Return the [X, Y] coordinate for the center point of the cell that contains the specified text.  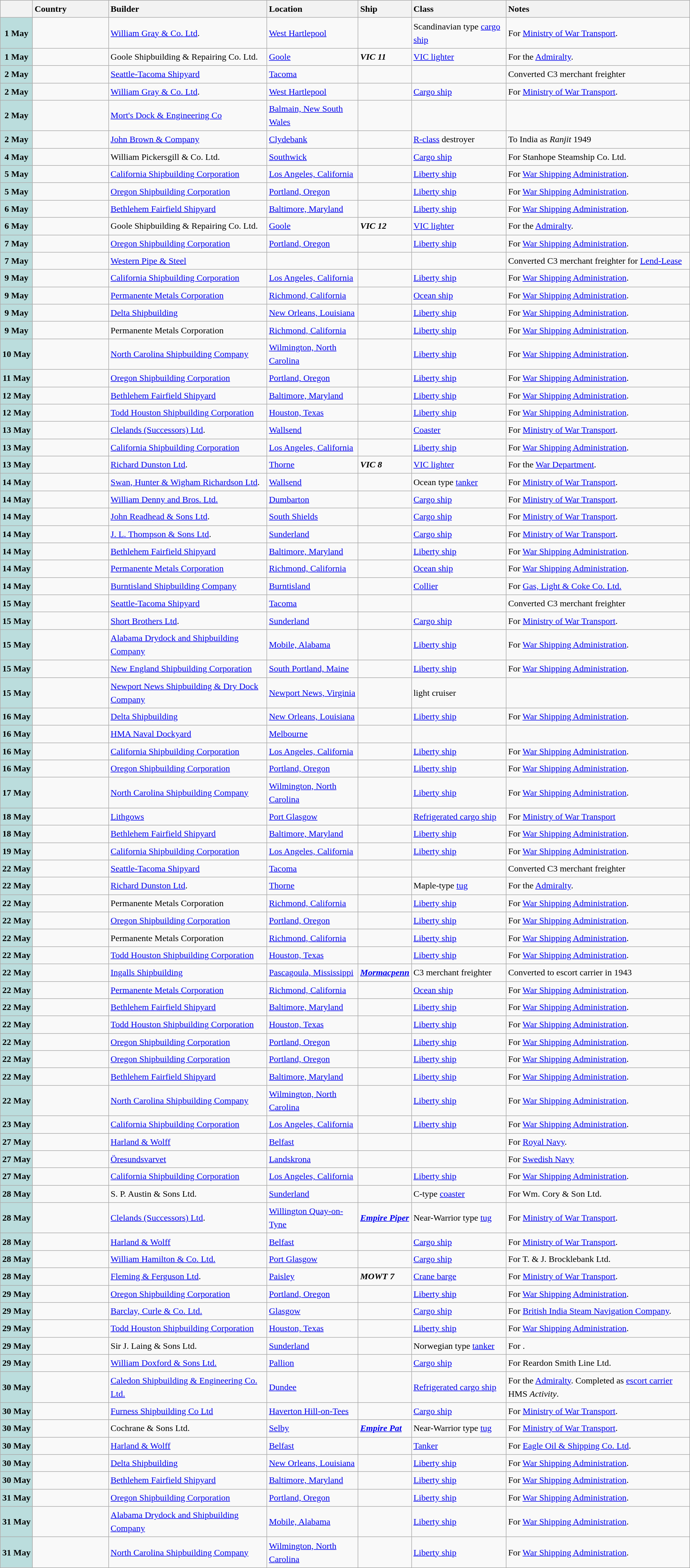
Collier [459, 586]
South Shields [313, 516]
Scandinavian type cargo ship [459, 33]
Ocean type tanker [459, 482]
Öresundsvarvet [188, 1160]
William Denny and Bros. Ltd. [188, 499]
Empire Pat [385, 1428]
MOWT 7 [385, 1277]
S. P. Austin & Sons Ltd. [188, 1194]
Clydebank [313, 139]
Converted to escort carrier in 1943 [598, 972]
Norwegian type tanker [459, 1346]
New England Shipbuilding Corporation [188, 669]
Furness Shipbuilding Co Ltd [188, 1411]
Crane barge [459, 1277]
Class [459, 9]
Swan, Hunter & Wigham Richardson Ltd. [188, 482]
Melbourne [313, 734]
C-type coaster [459, 1194]
Coaster [459, 430]
Burntisland [313, 586]
Ingalls Shipbuilding [188, 972]
VIC 12 [385, 226]
4 May [17, 157]
Balmain, New South Wales [313, 116]
William Pickersgill & Co. Ltd. [188, 157]
Country [70, 9]
Glasgow [313, 1311]
For the War Department. [598, 465]
For Eagle Oil & Shipping Co. Ltd. [598, 1446]
Haverton Hill-on-Tees [313, 1411]
VIC 8 [385, 465]
11 May [17, 378]
Notes [598, 9]
C3 merchant freighter [459, 972]
For . [598, 1346]
Landskrona [313, 1160]
For the Admiralty. Completed as escort carrier HMS Activity. [598, 1387]
For British India Steam Navigation Company. [598, 1311]
Location [313, 9]
VIC 11 [385, 57]
Willington Quay-on-Tyne [313, 1218]
Ship [385, 9]
For T. & J. Brocklebank Ltd. [598, 1259]
Short Brothers Ltd. [188, 621]
Cochrane & Sons Ltd. [188, 1428]
Southwick [313, 157]
Sir J. Laing & Sons Ltd. [188, 1346]
Mort's Dock & Engineering Co [188, 116]
Mormacpenn [385, 972]
19 May [17, 852]
Pascagoula, Mississippi [313, 972]
Empire Piper [385, 1218]
light cruiser [459, 692]
Paisley [313, 1277]
10 May [17, 354]
R-class destroyer [459, 139]
HMA Naval Dockyard [188, 734]
Dundee [313, 1387]
Tanker [459, 1446]
Barclay, Curle & Co. Ltd. [188, 1311]
For Stanhope Steamship Co. Ltd. [598, 157]
For Wm. Cory & Son Ltd. [598, 1194]
J. L. Thompson & Sons Ltd. [188, 534]
Pallion [313, 1363]
For Royal Navy. [598, 1142]
William Hamilton & Co. Ltd. [188, 1259]
Caledon Shipbuilding & Engineering Co. Ltd. [188, 1387]
To India as Ranjit 1949 [598, 139]
South Portland, Maine [313, 669]
Fleming & Ferguson Ltd. [188, 1277]
Dumbarton [313, 499]
17 May [17, 793]
John Readhead & Sons Ltd. [188, 516]
For Ministry of War Transport [598, 816]
John Brown & Company [188, 139]
For Reardon Smith Line Ltd. [598, 1363]
Western Pipe & Steel [188, 261]
23 May [17, 1124]
Converted C3 merchant freighter for Lend-Lease [598, 261]
Builder [188, 9]
Burntisland Shipbuilding Company [188, 586]
For Swedish Navy [598, 1160]
Newport News Shipbuilding & Dry Dock Company [188, 692]
William Doxford & Sons Ltd. [188, 1363]
Selby [313, 1428]
Lithgows [188, 816]
Newport News, Virginia [313, 692]
For Gas, Light & Coke Co. Ltd. [598, 586]
Maple-type tug [459, 886]
